For the text-containing cell, return its midpoint in (x, y) coordinate format. 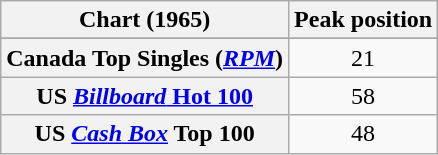
Peak position (364, 20)
US Cash Box Top 100 (145, 134)
58 (364, 96)
Chart (1965) (145, 20)
US Billboard Hot 100 (145, 96)
21 (364, 58)
Canada Top Singles (RPM) (145, 58)
48 (364, 134)
